Output the [x, y] coordinate of the center of the cell containing the given text.  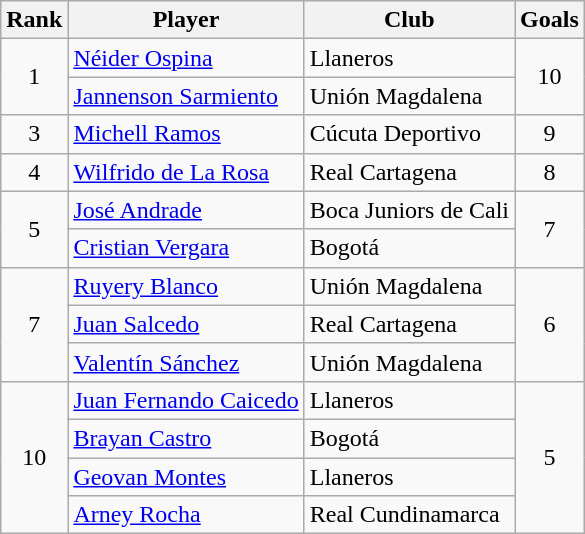
Brayan Castro [186, 438]
José Andrade [186, 210]
4 [34, 172]
Club [409, 20]
6 [550, 324]
1 [34, 77]
Boca Juniors de Cali [409, 210]
Juan Salcedo [186, 324]
Geovan Montes [186, 477]
Juan Fernando Caicedo [186, 400]
Arney Rocha [186, 515]
8 [550, 172]
3 [34, 134]
Goals [550, 20]
Jannenson Sarmiento [186, 96]
Néider Ospina [186, 58]
Real Cundinamarca [409, 515]
Cúcuta Deportivo [409, 134]
Valentín Sánchez [186, 362]
Rank [34, 20]
9 [550, 134]
Wilfrido de La Rosa [186, 172]
Player [186, 20]
Cristian Vergara [186, 248]
Ruyery Blanco [186, 286]
Michell Ramos [186, 134]
